Return (X, Y) of the center of cell containing provided text 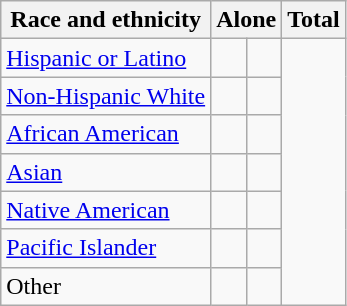
African American (106, 134)
Other (106, 286)
Hispanic or Latino (106, 58)
Pacific Islander (106, 248)
Asian (106, 172)
Race and ethnicity (106, 20)
Non-Hispanic White (106, 96)
Native American (106, 210)
Total (314, 20)
Alone (246, 20)
